Return the [x, y] coordinate for the center point of the cell that contains the specified text.  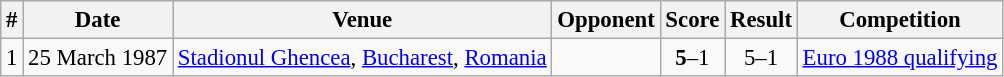
Venue [362, 20]
Date [98, 20]
Stadionul Ghencea, Bucharest, Romania [362, 58]
Score [692, 20]
Euro 1988 qualifying [900, 58]
25 March 1987 [98, 58]
Result [762, 20]
# [12, 20]
Competition [900, 20]
Opponent [606, 20]
1 [12, 58]
